Pinpoint the cell where the given text exists, returning its (x, y) midpoint coordinate. 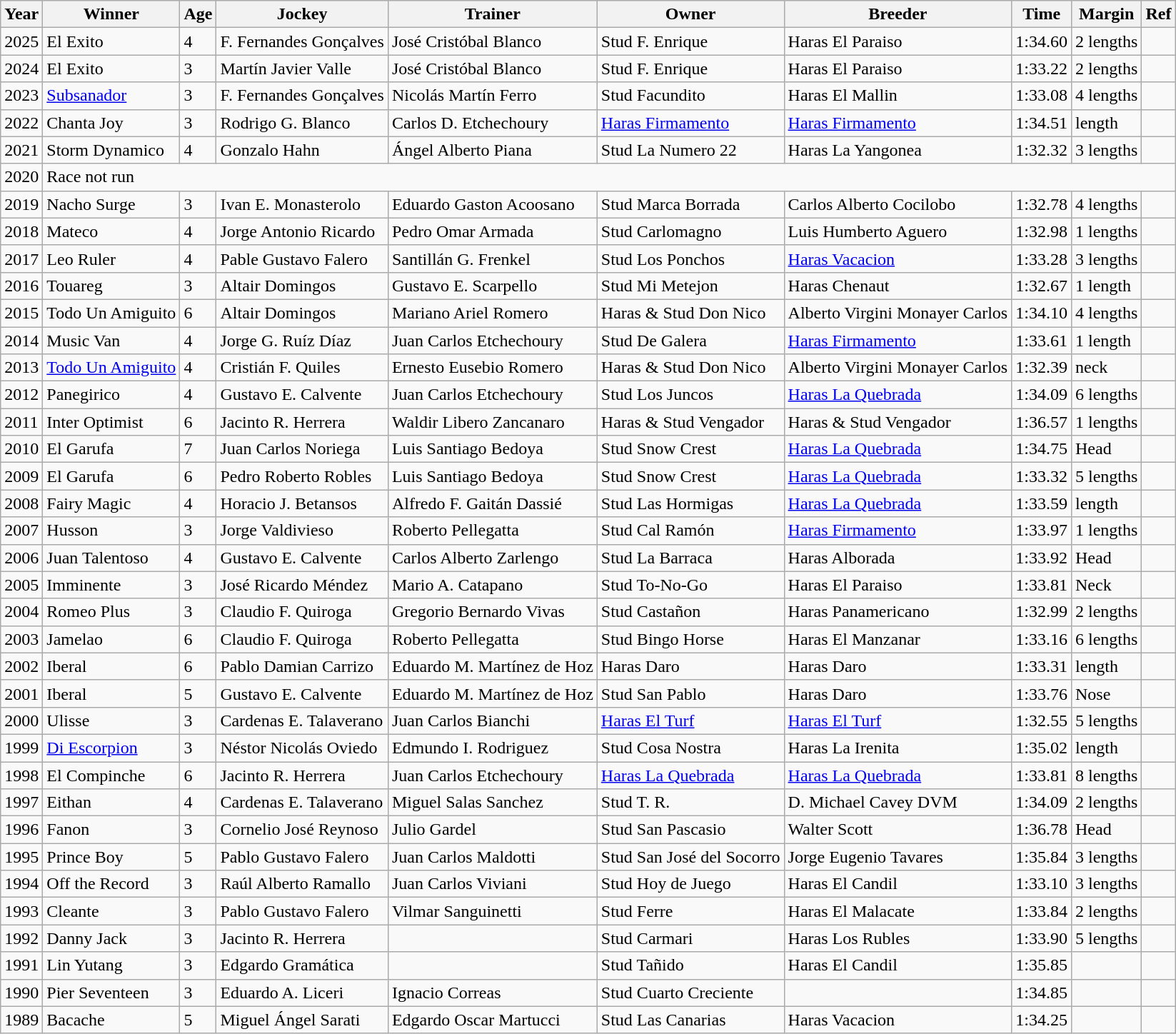
Jamelao (111, 639)
1:36.57 (1042, 422)
Haras El Malacate (898, 911)
José Ricardo Méndez (302, 585)
Leo Ruler (111, 258)
Stud Bingo Horse (690, 639)
Cristián F. Quiles (302, 368)
Edmundo I. Rodriguez (493, 748)
Time (1042, 14)
1:35.84 (1042, 857)
Haras Alborada (898, 558)
Cleante (111, 911)
7 (198, 449)
1:34.75 (1042, 449)
1:33.90 (1042, 938)
2023 (21, 96)
Stud Marca Borrada (690, 204)
Race not run (609, 177)
Stud Hoy de Juego (690, 884)
1:35.02 (1042, 748)
Jorge Antonio Ricardo (302, 231)
Chanta Joy (111, 123)
1991 (21, 965)
Stud To-No-Go (690, 585)
Stud Facundito (690, 96)
Haras La Irenita (898, 748)
Stud San Pablo (690, 693)
Pedro Roberto Robles (302, 476)
Stud San Pascasio (690, 830)
Owner (690, 14)
1:33.76 (1042, 693)
1:33.08 (1042, 96)
Haras Panamericano (898, 612)
1993 (21, 911)
Stud La Numero 22 (690, 150)
2016 (21, 286)
Stud Las Hormigas (690, 503)
Luis Humberto Aguero (898, 231)
Music Van (111, 341)
1:34.25 (1042, 1020)
Horacio J. Betansos (302, 503)
Stud Mi Metejon (690, 286)
1992 (21, 938)
Ulisse (111, 721)
1:33.61 (1042, 341)
1:32.39 (1042, 368)
Bacache (111, 1020)
Touareg (111, 286)
Juan Carlos Maldotti (493, 857)
Stud Los Juncos (690, 395)
Prince Boy (111, 857)
Stud Carmari (690, 938)
Inter Optimist (111, 422)
2013 (21, 368)
1999 (21, 748)
Haras Chenaut (898, 286)
1:33.16 (1042, 639)
Edgardo Gramática (302, 965)
1:35.85 (1042, 965)
Stud De Galera (690, 341)
Waldir Libero Zancanaro (493, 422)
2022 (21, 123)
1:32.55 (1042, 721)
1:36.78 (1042, 830)
Gregorio Bernardo Vivas (493, 612)
Stud Cuarto Creciente (690, 993)
Pable Gustavo Falero (302, 258)
1:32.32 (1042, 150)
Year (21, 14)
Subsanador (111, 96)
Stud Tañido (690, 965)
2024 (21, 69)
Danny Jack (111, 938)
Margin (1106, 14)
2005 (21, 585)
1:33.28 (1042, 258)
Storm Dynamico (111, 150)
1:32.67 (1042, 286)
Breeder (898, 14)
1:32.98 (1042, 231)
1996 (21, 830)
Stud Castañon (690, 612)
Jockey (302, 14)
Raúl Alberto Ramallo (302, 884)
Haras El Manzanar (898, 639)
Mario A. Catapano (493, 585)
1:34.60 (1042, 41)
Gustavo E. Scarpello (493, 286)
Ángel Alberto Piana (493, 150)
Haras La Yangonea (898, 150)
2021 (21, 150)
Néstor Nicolás Oviedo (302, 748)
Juan Carlos Viviani (493, 884)
2001 (21, 693)
1:33.32 (1042, 476)
2003 (21, 639)
Stud T. R. (690, 803)
1:33.97 (1042, 531)
Eduardo Gaston Acoosano (493, 204)
Santillán G. Frenkel (493, 258)
1997 (21, 803)
Juan Carlos Bianchi (493, 721)
1:33.10 (1042, 884)
1989 (21, 1020)
Miguel Salas Sanchez (493, 803)
neck (1106, 368)
Pedro Omar Armada (493, 231)
1:34.51 (1042, 123)
Stud Ferre (690, 911)
8 lengths (1106, 775)
Walter Scott (898, 830)
Age (198, 14)
Haras El Mallin (898, 96)
1:32.78 (1042, 204)
2004 (21, 612)
Off the Record (111, 884)
Stud Cal Ramón (690, 531)
Imminente (111, 585)
Jorge G. Ruíz Díaz (302, 341)
Winner (111, 14)
2000 (21, 721)
Stud Cosa Nostra (690, 748)
1:33.92 (1042, 558)
Panegirico (111, 395)
2014 (21, 341)
1:33.59 (1042, 503)
Fairy Magic (111, 503)
Martín Javier Valle (302, 69)
Pier Seventeen (111, 993)
1:33.31 (1042, 666)
Vilmar Sanguinetti (493, 911)
2011 (21, 422)
Ernesto Eusebio Romero (493, 368)
Mariano Ariel Romero (493, 313)
Juan Carlos Noriega (302, 449)
Stud La Barraca (690, 558)
2025 (21, 41)
Ignacio Correas (493, 993)
Alfredo F. Gaitán Dassié (493, 503)
1995 (21, 857)
Carlos D. Etchechoury (493, 123)
Edgardo Oscar Martucci (493, 1020)
Stud Las Canarias (690, 1020)
Lin Yutang (111, 965)
El Compinche (111, 775)
Nose (1106, 693)
Ivan E. Monasterolo (302, 204)
Eduardo A. Liceri (302, 993)
1:33.84 (1042, 911)
Neck (1106, 585)
1:34.10 (1042, 313)
2010 (21, 449)
Gonzalo Hahn (302, 150)
Julio Gardel (493, 830)
Miguel Ángel Sarati (302, 1020)
Cornelio José Reynoso (302, 830)
2018 (21, 231)
2007 (21, 531)
2019 (21, 204)
Husson (111, 531)
1:34.85 (1042, 993)
2006 (21, 558)
Ref (1158, 14)
Romeo Plus (111, 612)
2015 (21, 313)
Nicolás Martín Ferro (493, 96)
Haras Los Rubles (898, 938)
Carlos Alberto Cocilobo (898, 204)
Mateco (111, 231)
1:33.22 (1042, 69)
Jorge Valdivieso (302, 531)
2009 (21, 476)
Nacho Surge (111, 204)
1:32.99 (1042, 612)
Stud Los Ponchos (690, 258)
Rodrigo G. Blanco (302, 123)
Pablo Damian Carrizo (302, 666)
Stud San José del Socorro (690, 857)
Trainer (493, 14)
1998 (21, 775)
2012 (21, 395)
Juan Talentoso (111, 558)
Eithan (111, 803)
Fanon (111, 830)
2020 (21, 177)
2002 (21, 666)
Di Escorpion (111, 748)
Stud Carlomagno (690, 231)
Jorge Eugenio Tavares (898, 857)
2008 (21, 503)
2017 (21, 258)
Carlos Alberto Zarlengo (493, 558)
1994 (21, 884)
D. Michael Cavey DVM (898, 803)
1990 (21, 993)
